Scan for the cell matching the given text and deliver its (X, Y) coordinate at center. 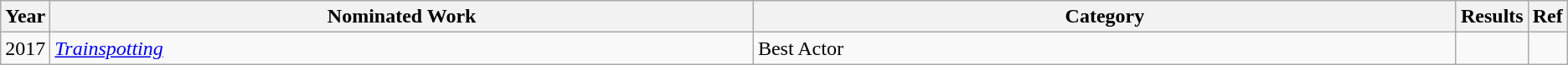
Ref (1548, 17)
2017 (25, 48)
Year (25, 17)
Best Actor (1104, 48)
Results (1492, 17)
Nominated Work (402, 17)
Trainspotting (402, 48)
Category (1104, 17)
